Pinpoint the cell where the given text exists, returning its [X, Y] midpoint coordinate. 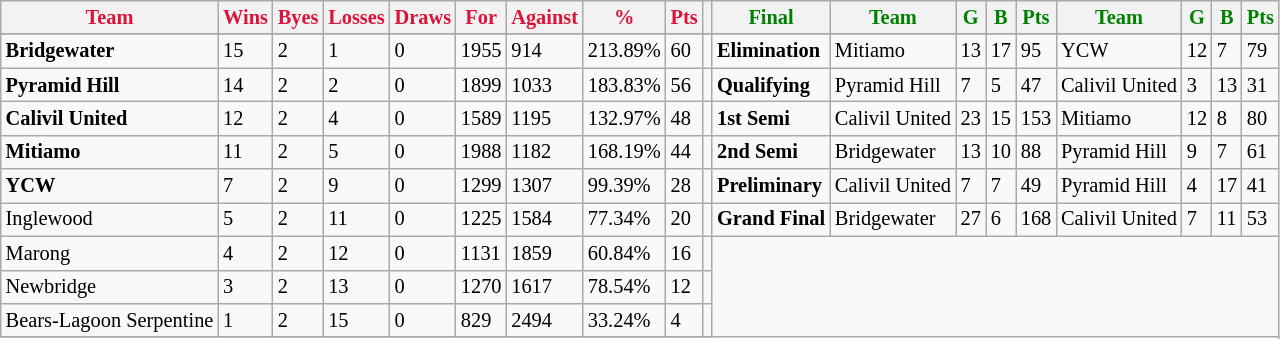
1859 [544, 253]
1589 [481, 118]
Losses [356, 17]
95 [1036, 51]
For [481, 17]
1617 [544, 287]
1225 [481, 219]
% [624, 17]
132.97% [624, 118]
213.89% [624, 51]
153 [1036, 118]
Preliminary [771, 186]
6 [1001, 219]
41 [1260, 186]
Byes [298, 17]
Wins [246, 17]
168.19% [624, 152]
44 [684, 152]
20 [684, 219]
53 [1260, 219]
Inglewood [110, 219]
829 [481, 320]
60.84% [624, 253]
Draws [423, 17]
1955 [481, 51]
1584 [544, 219]
1307 [544, 186]
1270 [481, 287]
88 [1036, 152]
14 [246, 85]
Qualifying [771, 85]
79 [1260, 51]
Against [544, 17]
77.34% [624, 219]
2494 [544, 320]
8 [1227, 118]
49 [1036, 186]
61 [1260, 152]
80 [1260, 118]
1131 [481, 253]
1195 [544, 118]
2nd Semi [771, 152]
56 [684, 85]
33.24% [624, 320]
914 [544, 51]
Elimination [771, 51]
99.39% [624, 186]
Marong [110, 253]
16 [684, 253]
183.83% [624, 85]
1899 [481, 85]
1st Semi [771, 118]
Newbridge [110, 287]
1033 [544, 85]
Bears-Lagoon Serpentine [110, 320]
28 [684, 186]
27 [971, 219]
60 [684, 51]
48 [684, 118]
1299 [481, 186]
168 [1036, 219]
31 [1260, 85]
23 [971, 118]
47 [1036, 85]
1988 [481, 152]
78.54% [624, 287]
Grand Final [771, 219]
1182 [544, 152]
10 [1001, 152]
Final [771, 17]
